Locate the cell with the specified text and output its [x, y] center coordinate. 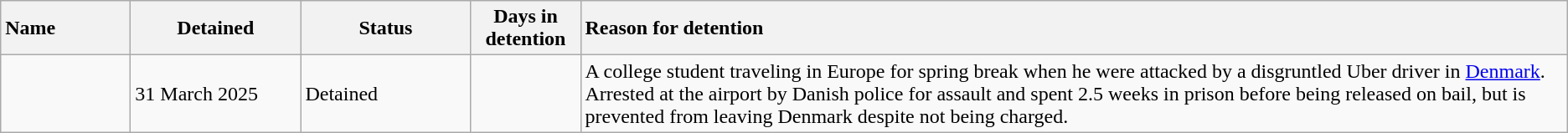
31 March 2025 [216, 94]
Name [65, 28]
Days in detention [526, 28]
Status [385, 28]
Reason for detention [1074, 28]
